Detect which cell encompasses the target text, then output its [X, Y] center coordinate. 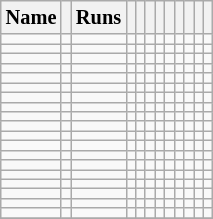
Name [32, 17]
Runs [98, 17]
